Determine the [X, Y] coordinate at the center of the cell enclosing the given text.  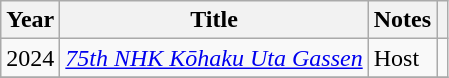
75th NHK Kōhaku Uta Gassen [214, 58]
Notes [402, 20]
Year [30, 20]
Title [214, 20]
2024 [30, 58]
Host [402, 58]
